Determine the (X, Y) coordinate at the center of the cell enclosing the given text.  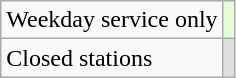
Closed stations (112, 58)
Weekday service only (112, 20)
